Provide the [X, Y] coordinate of the cell's center where the given text is located.  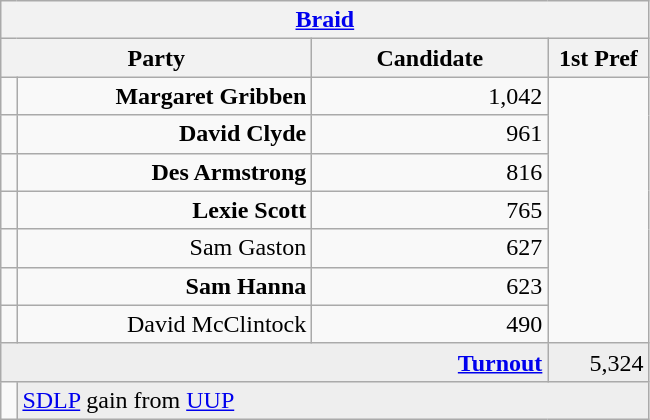
Margaret Gribben [164, 96]
1st Pref [598, 58]
Lexie Scott [164, 210]
765 [430, 210]
Candidate [430, 58]
5,324 [598, 362]
490 [430, 324]
Turnout [274, 362]
623 [430, 286]
627 [430, 248]
Braid [325, 20]
SDLP gain from UUP [333, 400]
816 [430, 172]
David McClintock [164, 324]
Sam Hanna [164, 286]
David Clyde [164, 134]
1,042 [430, 96]
Des Armstrong [164, 172]
Party [156, 58]
Sam Gaston [164, 248]
961 [430, 134]
